Capture the cell that displays the provided text and extract its [x, y] central coordinate. 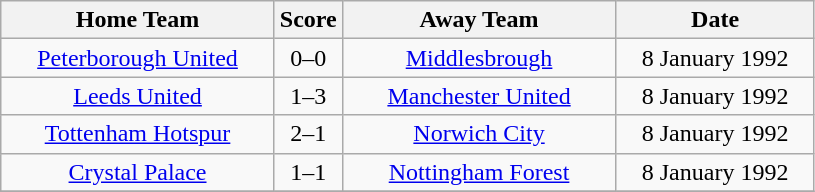
Date [716, 20]
1–1 [308, 172]
0–0 [308, 58]
Norwich City [479, 134]
Nottingham Forest [479, 172]
Peterborough United [138, 58]
Crystal Palace [138, 172]
Score [308, 20]
Home Team [138, 20]
Tottenham Hotspur [138, 134]
Away Team [479, 20]
1–3 [308, 96]
Middlesbrough [479, 58]
Manchester United [479, 96]
2–1 [308, 134]
Leeds United [138, 96]
